Capture the cell that displays the provided text and extract its [X, Y] central coordinate. 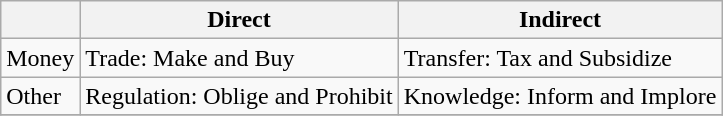
Money [40, 58]
Other [40, 96]
Knowledge: Inform and Implore [560, 96]
Indirect [560, 20]
Direct [239, 20]
Regulation: Oblige and Prohibit [239, 96]
Trade: Make and Buy [239, 58]
Transfer: Tax and Subsidize [560, 58]
